Search for the cell housing the specified text and yield its (x, y) center coordinate. 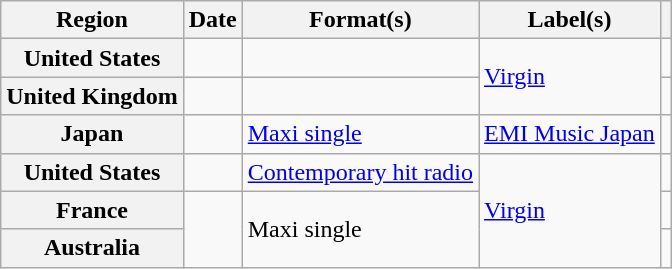
EMI Music Japan (570, 134)
Contemporary hit radio (360, 172)
Region (92, 20)
Label(s) (570, 20)
United Kingdom (92, 96)
France (92, 210)
Australia (92, 248)
Format(s) (360, 20)
Japan (92, 134)
Date (212, 20)
